Output the (x, y) coordinate of the center of the cell containing the given text.  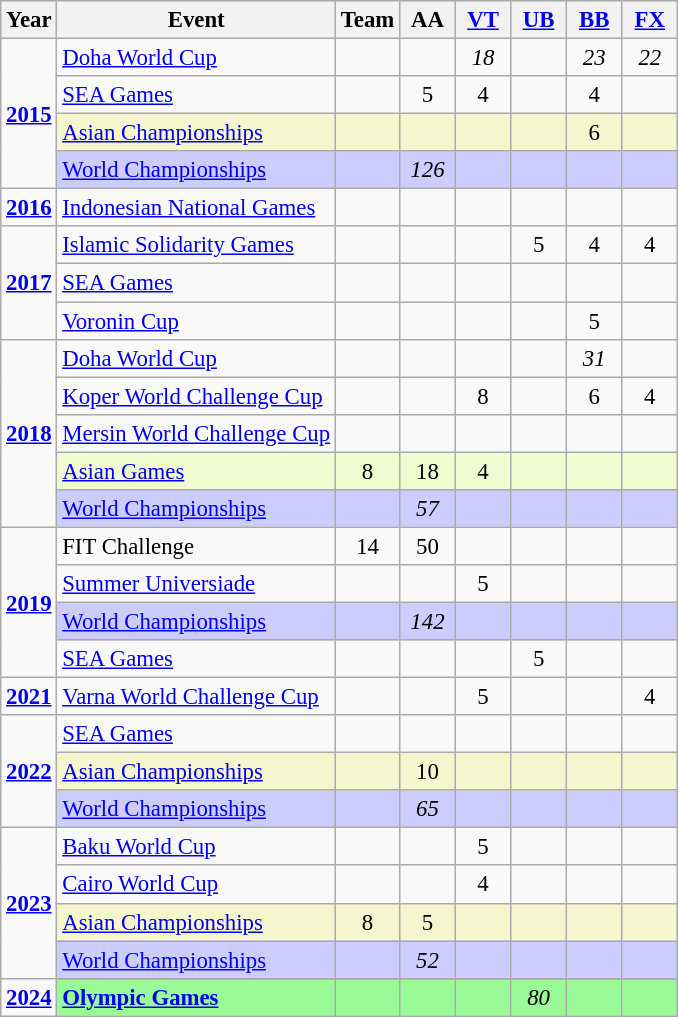
10 (428, 772)
UB (539, 20)
Indonesian National Games (196, 208)
2018 (29, 433)
22 (650, 58)
BB (594, 20)
57 (428, 509)
Team (367, 20)
80 (539, 997)
Event (196, 20)
52 (428, 960)
Voronin Cup (196, 321)
23 (594, 58)
2019 (29, 602)
Summer Universiade (196, 584)
14 (367, 546)
Islamic Solidarity Games (196, 245)
126 (428, 170)
Cairo World Cup (196, 885)
FIT Challenge (196, 546)
50 (428, 546)
2021 (29, 697)
AA (428, 20)
2024 (29, 997)
Baku World Cup (196, 847)
2022 (29, 772)
Varna World Challenge Cup (196, 697)
2023 (29, 903)
Koper World Challenge Cup (196, 396)
Mersin World Challenge Cup (196, 433)
2017 (29, 282)
142 (428, 621)
2015 (29, 114)
Year (29, 20)
VT (483, 20)
2016 (29, 208)
31 (594, 358)
65 (428, 809)
Asian Games (196, 471)
Olympic Games (196, 997)
FX (650, 20)
